Find where the given text appears and provide that cell's center as [X, Y] coordinate. 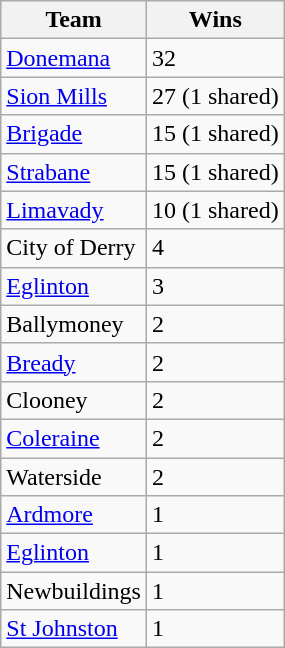
10 (1 shared) [215, 210]
Team [74, 20]
32 [215, 58]
St Johnston [74, 629]
City of Derry [74, 248]
Donemana [74, 58]
Newbuildings [74, 591]
Brigade [74, 134]
Waterside [74, 477]
Coleraine [74, 438]
Bready [74, 362]
Ardmore [74, 515]
3 [215, 286]
Strabane [74, 172]
Wins [215, 20]
Ballymoney [74, 324]
27 (1 shared) [215, 96]
Sion Mills [74, 96]
Clooney [74, 400]
Limavady [74, 210]
4 [215, 248]
